Determine the [X, Y] coordinate at the center of the cell enclosing the given text.  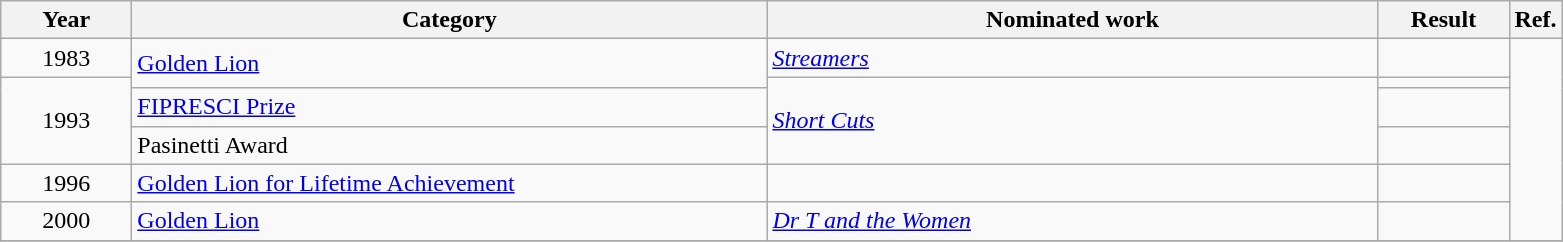
Short Cuts [1072, 120]
Result [1444, 20]
FIPRESCI Prize [450, 107]
Ref. [1536, 20]
1983 [66, 58]
Year [66, 20]
Streamers [1072, 58]
Nominated work [1072, 20]
Golden Lion for Lifetime Achievement [450, 183]
Dr T and the Women [1072, 221]
Category [450, 20]
1996 [66, 183]
Pasinetti Award [450, 145]
2000 [66, 221]
1993 [66, 120]
